Determine the [x, y] coordinate at the center of the cell enclosing the given text.  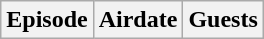
Airdate [138, 20]
Episode [47, 20]
Guests [223, 20]
